Extract the [X, Y] coordinate from the center of the cell holding the provided text.  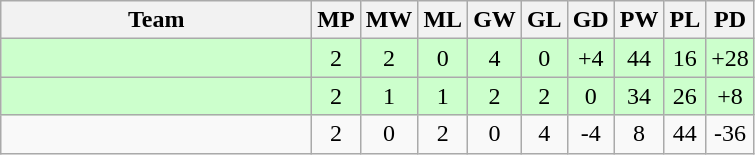
16 [685, 58]
26 [685, 96]
-4 [590, 134]
8 [639, 134]
PD [730, 20]
MP [336, 20]
PW [639, 20]
34 [639, 96]
GD [590, 20]
+8 [730, 96]
GL [544, 20]
Team [156, 20]
MW [389, 20]
-36 [730, 134]
+28 [730, 58]
GW [495, 20]
PL [685, 20]
+4 [590, 58]
ML [443, 20]
